For the text-containing cell, return its midpoint in [x, y] coordinate format. 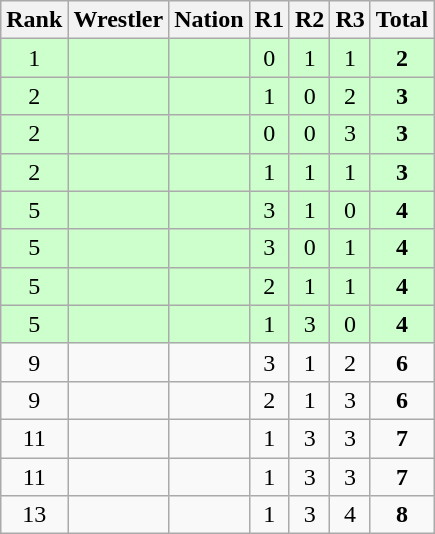
Nation [209, 20]
8 [402, 515]
R1 [269, 20]
R3 [350, 20]
13 [34, 515]
Wrestler [118, 20]
Rank [34, 20]
Total [402, 20]
R2 [309, 20]
